Find where the given text appears and provide that cell's center as (X, Y) coordinate. 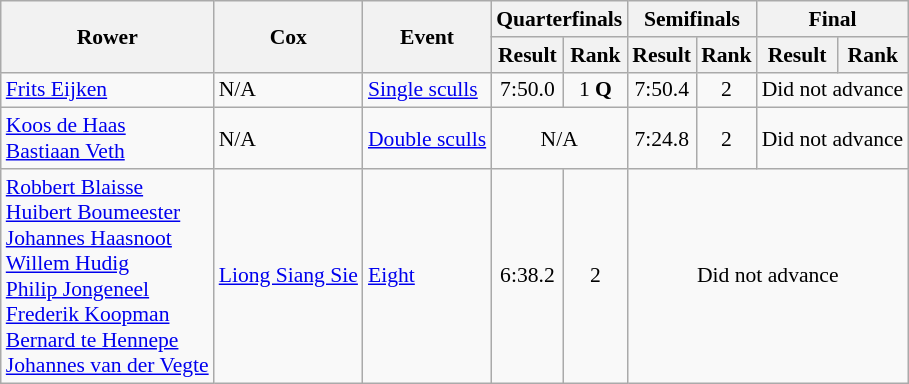
Rower (108, 36)
Liong Siang Sie (288, 276)
Quarterfinals (559, 19)
Event (427, 36)
Eight (427, 276)
Frits Eijken (108, 90)
Robbert Blaisse Huibert Boumeester Johannes Haasnoot Willem Hudig Philip Jongeneel Frederik Koopman Bernard te Hennepe Johannes van der Vegte (108, 276)
Single sculls (427, 90)
6:38.2 (527, 276)
Double sculls (427, 138)
1 Q (596, 90)
Cox (288, 36)
7:50.4 (662, 90)
7:50.0 (527, 90)
Semifinals (692, 19)
Koos de Haas Bastiaan Veth (108, 138)
7:24.8 (662, 138)
Final (833, 19)
